Search for the cell housing the specified text and yield its (X, Y) center coordinate. 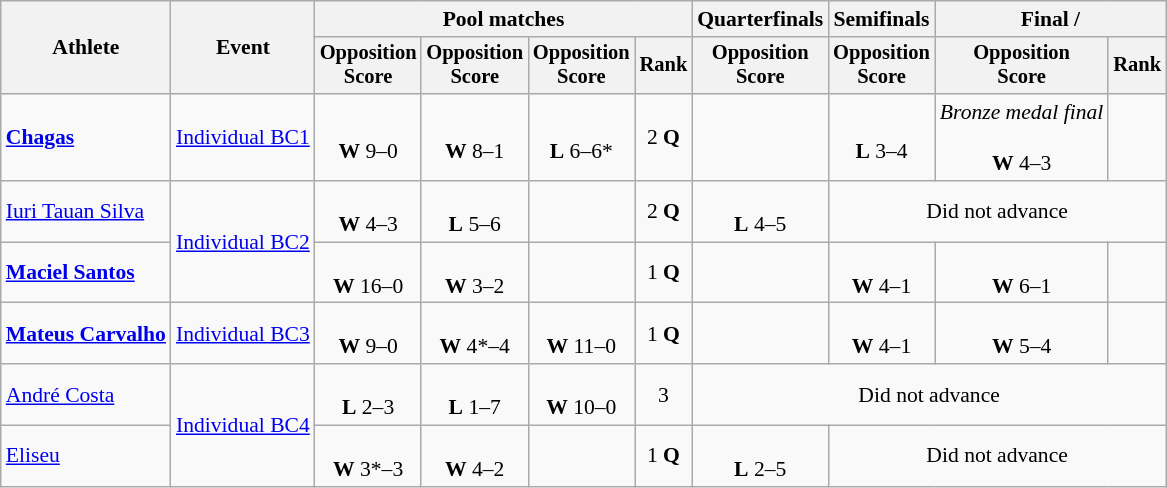
Chagas (86, 138)
W 16–0 (368, 272)
André Costa (86, 394)
Mateus Carvalho (86, 334)
L 4–5 (760, 212)
W 6–1 (1022, 272)
L 6–6* (582, 138)
Bronze medal finalW 4–3 (1022, 138)
L 2–5 (760, 456)
W 8–1 (474, 138)
L 1–7 (474, 394)
W 3–2 (474, 272)
Athlete (86, 48)
W 4–2 (474, 456)
3 (664, 394)
Pool matches (504, 19)
Final / (1050, 19)
W 11–0 (582, 334)
Quarterfinals (760, 19)
W 10–0 (582, 394)
Individual BC4 (243, 425)
L 2–3 (368, 394)
Individual BC1 (243, 138)
W 4*–4 (474, 334)
Iuri Tauan Silva (86, 212)
Eliseu (86, 456)
Individual BC2 (243, 242)
L 5–6 (474, 212)
Maciel Santos (86, 272)
W 3*–3 (368, 456)
W 4–3 (368, 212)
W 5–4 (1022, 334)
Individual BC3 (243, 334)
Event (243, 48)
Semifinals (882, 19)
L 3–4 (882, 138)
